Return (X, Y) of the center of cell containing provided text 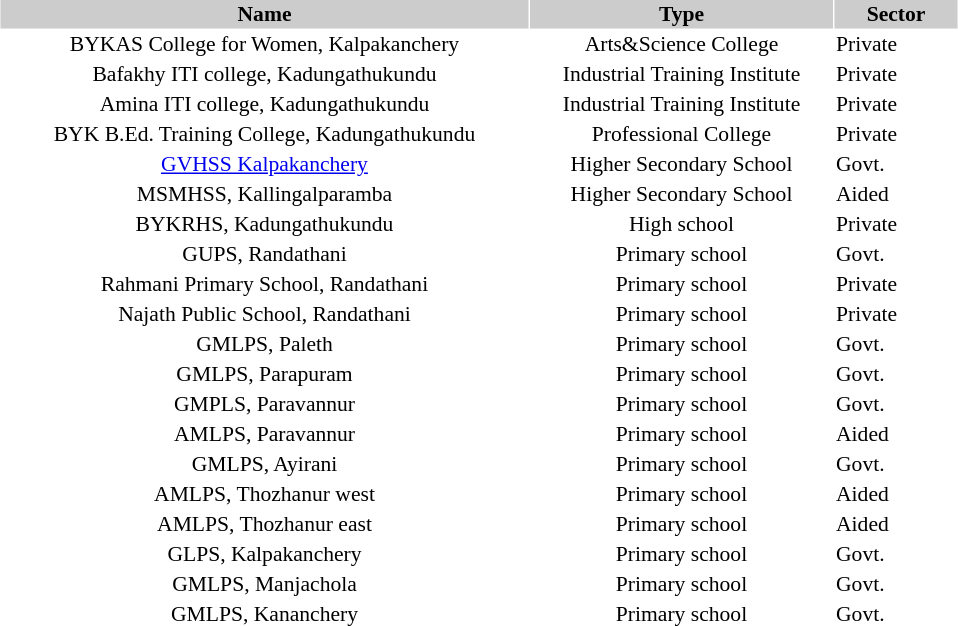
MSMHSS, Kallingalparamba (264, 194)
Name (264, 14)
GMLPS, Paleth (264, 344)
Arts&Science College (682, 44)
AMLPS, Thozhanur west (264, 494)
High school (682, 224)
GMLPS, Manjachola (264, 584)
Rahmani Primary School, Randathani (264, 284)
Type (682, 14)
Sector (896, 14)
AMLPS, Thozhanur east (264, 524)
BYKAS College for Women, Kalpakanchery (264, 44)
Amina ITI college, Kadungathukundu (264, 104)
BYKRHS, Kadungathukundu (264, 224)
GUPS, Randathani (264, 254)
GMLPS, Parapuram (264, 374)
Najath Public School, Randathani (264, 314)
GLPS, Kalpakanchery (264, 554)
Professional College (682, 134)
GMLPS, Ayirani (264, 464)
GMPLS, Paravannur (264, 404)
BYK B.Ed. Training College, Kadungathukundu (264, 134)
AMLPS, Paravannur (264, 434)
GVHSS Kalpakanchery (264, 164)
Bafakhy ITI college, Kadungathukundu (264, 74)
